Extract the (X, Y) coordinate from the center of the cell holding the provided text.  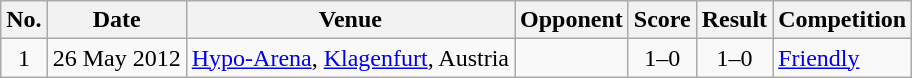
Score (662, 20)
Result (734, 20)
1 (24, 58)
Competition (842, 20)
Date (116, 20)
26 May 2012 (116, 58)
Venue (350, 20)
Friendly (842, 58)
Hypo-Arena, Klagenfurt, Austria (350, 58)
No. (24, 20)
Opponent (572, 20)
